Return (X, Y) of the center of cell containing provided text 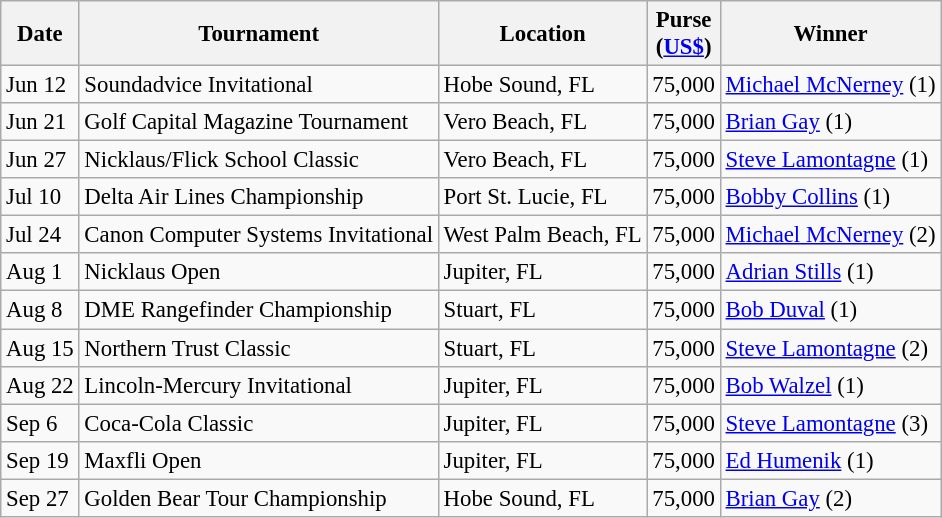
Winner (830, 34)
Michael McNerney (2) (830, 235)
DME Rangefinder Championship (258, 310)
Location (542, 34)
Sep 19 (40, 460)
Golden Bear Tour Championship (258, 498)
Nicklaus/Flick School Classic (258, 160)
Soundadvice Invitational (258, 85)
Jul 24 (40, 235)
Brian Gay (1) (830, 122)
Nicklaus Open (258, 273)
Aug 1 (40, 273)
Tournament (258, 34)
Sep 27 (40, 498)
Brian Gay (2) (830, 498)
Northern Trust Classic (258, 348)
Lincoln-Mercury Invitational (258, 385)
Delta Air Lines Championship (258, 197)
Bobby Collins (1) (830, 197)
Adrian Stills (1) (830, 273)
Bob Duval (1) (830, 310)
Michael McNerney (1) (830, 85)
Bob Walzel (1) (830, 385)
Date (40, 34)
Steve Lamontagne (3) (830, 423)
Steve Lamontagne (1) (830, 160)
Aug 22 (40, 385)
Port St. Lucie, FL (542, 197)
Canon Computer Systems Invitational (258, 235)
Ed Humenik (1) (830, 460)
West Palm Beach, FL (542, 235)
Jun 27 (40, 160)
Jul 10 (40, 197)
Maxfli Open (258, 460)
Coca-Cola Classic (258, 423)
Sep 6 (40, 423)
Aug 15 (40, 348)
Aug 8 (40, 310)
Steve Lamontagne (2) (830, 348)
Purse(US$) (684, 34)
Jun 21 (40, 122)
Golf Capital Magazine Tournament (258, 122)
Jun 12 (40, 85)
